Determine the (x, y) coordinate at the center of the cell enclosing the given text.  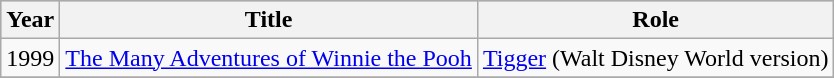
Year (30, 20)
1999 (30, 58)
Title (269, 20)
Role (656, 20)
The Many Adventures of Winnie the Pooh (269, 58)
Tigger (Walt Disney World version) (656, 58)
